Pinpoint the cell where the given text exists, returning its (x, y) midpoint coordinate. 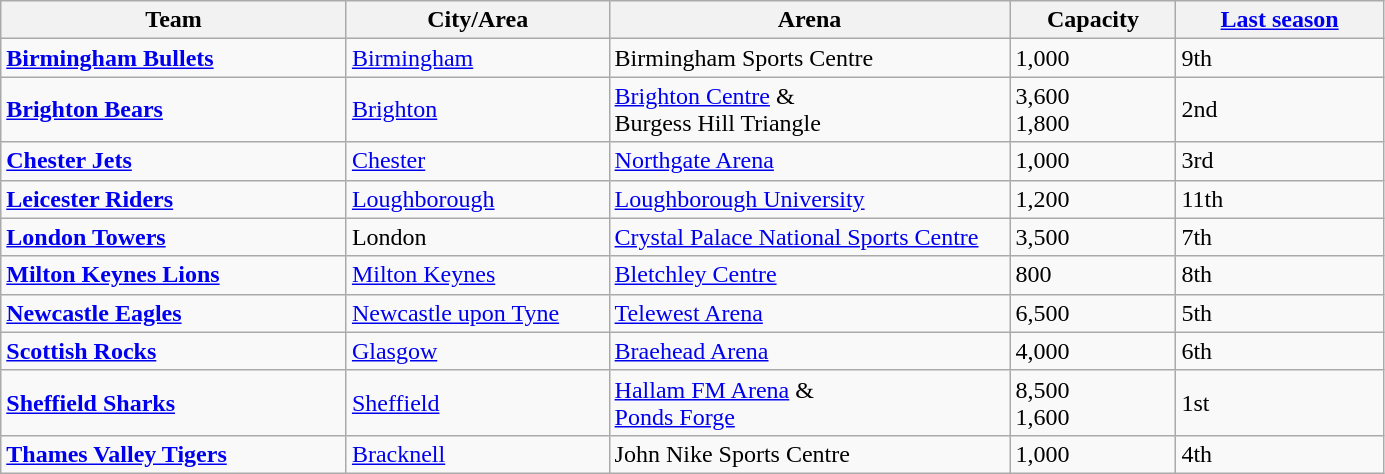
Chester Jets (174, 161)
Milton Keynes (478, 275)
Brighton (478, 110)
6th (1280, 351)
Newcastle upon Tyne (478, 313)
3,600 1,800 (1093, 110)
Birmingham (478, 58)
Brighton Centre & Burgess Hill Triangle (810, 110)
4th (1280, 454)
Birmingham Bullets (174, 58)
7th (1280, 237)
Team (174, 20)
4,000 (1093, 351)
Capacity (1093, 20)
Milton Keynes Lions (174, 275)
Arena (810, 20)
Brighton Bears (174, 110)
Birmingham Sports Centre (810, 58)
Northgate Arena (810, 161)
London (478, 237)
John Nike Sports Centre (810, 454)
Chester (478, 161)
8,500 1,600 (1093, 402)
London Towers (174, 237)
Sheffield (478, 402)
Thames Valley Tigers (174, 454)
11th (1280, 199)
3rd (1280, 161)
Last season (1280, 20)
Leicester Riders (174, 199)
Bletchley Centre (810, 275)
Loughborough University (810, 199)
5th (1280, 313)
Crystal Palace National Sports Centre (810, 237)
1,200 (1093, 199)
Hallam FM Arena & Ponds Forge (810, 402)
Sheffield Sharks (174, 402)
2nd (1280, 110)
Scottish Rocks (174, 351)
Telewest Arena (810, 313)
Glasgow (478, 351)
3,500 (1093, 237)
1st (1280, 402)
8th (1280, 275)
City/Area (478, 20)
6,500 (1093, 313)
Loughborough (478, 199)
Newcastle Eagles (174, 313)
800 (1093, 275)
9th (1280, 58)
Bracknell (478, 454)
Braehead Arena (810, 351)
